Identify which cell holds the provided text, then report its (X, Y) central coordinate. 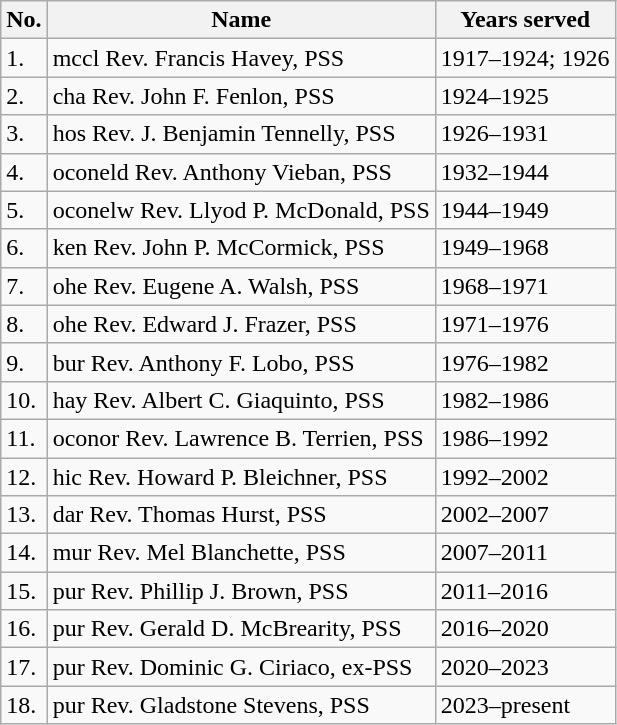
2002–2007 (525, 515)
13. (24, 515)
1992–2002 (525, 477)
hos Rev. J. Benjamin Tennelly, PSS (241, 134)
3. (24, 134)
10. (24, 400)
1924–1925 (525, 96)
2023–present (525, 705)
11. (24, 438)
2020–2023 (525, 667)
6. (24, 248)
Name (241, 20)
No. (24, 20)
mccl Rev. Francis Havey, PSS (241, 58)
Years served (525, 20)
5. (24, 210)
ohe Rev. Eugene A. Walsh, PSS (241, 286)
7. (24, 286)
1971–1976 (525, 324)
pur Rev. Gladstone Stevens, PSS (241, 705)
12. (24, 477)
oconelw Rev. Llyod P. McDonald, PSS (241, 210)
1932–1944 (525, 172)
cha Rev. John F. Fenlon, PSS (241, 96)
1968–1971 (525, 286)
2011–2016 (525, 591)
pur Rev. Gerald D. McBrearity, PSS (241, 629)
pur Rev. Dominic G. Ciriaco, ex-PSS (241, 667)
18. (24, 705)
17. (24, 667)
pur Rev. Phillip J. Brown, PSS (241, 591)
oconeld Rev. Anthony Vieban, PSS (241, 172)
15. (24, 591)
ohe Rev. Edward J. Frazer, PSS (241, 324)
2007–2011 (525, 553)
14. (24, 553)
hay Rev. Albert C. Giaquinto, PSS (241, 400)
9. (24, 362)
1. (24, 58)
8. (24, 324)
1944–1949 (525, 210)
16. (24, 629)
2. (24, 96)
mur Rev. Mel Blanchette, PSS (241, 553)
1986–1992 (525, 438)
oconor Rev. Lawrence B. Terrien, PSS (241, 438)
1949–1968 (525, 248)
1982–1986 (525, 400)
ken Rev. John P. McCormick, PSS (241, 248)
1926–1931 (525, 134)
4. (24, 172)
1917–1924; 1926 (525, 58)
dar Rev. Thomas Hurst, PSS (241, 515)
2016–2020 (525, 629)
1976–1982 (525, 362)
bur Rev. Anthony F. Lobo, PSS (241, 362)
hic Rev. Howard P. Bleichner, PSS (241, 477)
